Find where the given text appears and provide that cell's center as [X, Y] coordinate. 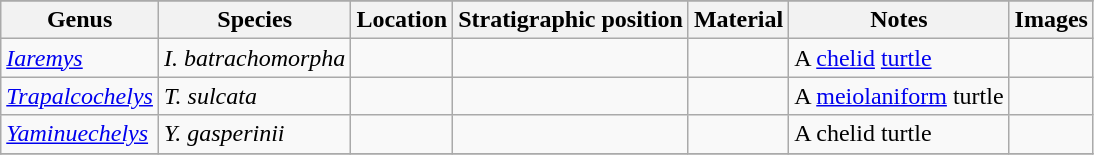
Species [254, 20]
Genus [80, 20]
Y. gasperinii [254, 134]
Location [402, 20]
Iaremys [80, 58]
T. sulcata [254, 96]
Material [738, 20]
Notes [899, 20]
I. batrachomorpha [254, 58]
Images [1051, 20]
Yaminuechelys [80, 134]
A meiolaniform turtle [899, 96]
Trapalcochelys [80, 96]
Stratigraphic position [571, 20]
